Locate the cell with the specified text and output its [x, y] center coordinate. 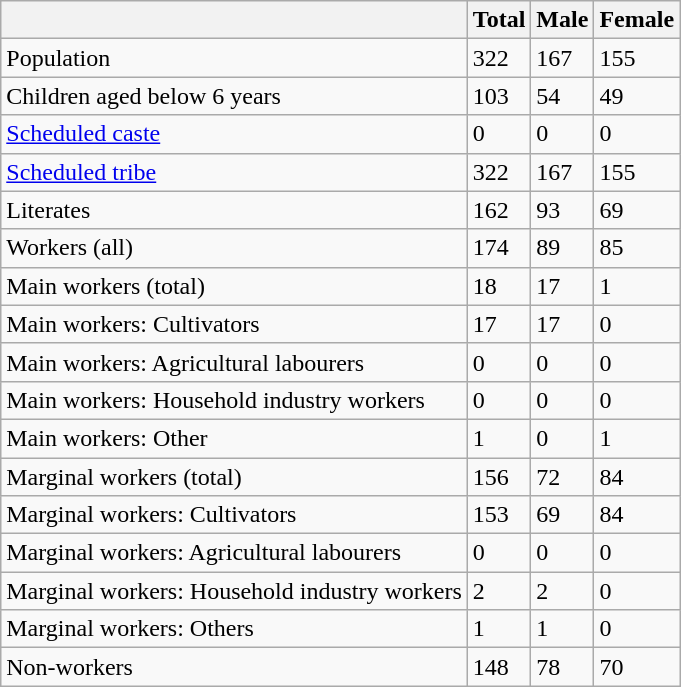
Marginal workers: Others [234, 629]
Non-workers [234, 667]
Children aged below 6 years [234, 96]
93 [562, 210]
Total [499, 20]
Main workers (total) [234, 286]
Workers (all) [234, 248]
Main workers: Household industry workers [234, 400]
Marginal workers (total) [234, 477]
162 [499, 210]
54 [562, 96]
78 [562, 667]
Male [562, 20]
Population [234, 58]
85 [637, 248]
148 [499, 667]
153 [499, 515]
72 [562, 477]
Literates [234, 210]
Main workers: Other [234, 438]
49 [637, 96]
156 [499, 477]
18 [499, 286]
Female [637, 20]
Marginal workers: Cultivators [234, 515]
Marginal workers: Household industry workers [234, 591]
89 [562, 248]
70 [637, 667]
103 [499, 96]
Main workers: Agricultural labourers [234, 362]
Main workers: Cultivators [234, 324]
Scheduled tribe [234, 172]
174 [499, 248]
Scheduled caste [234, 134]
Marginal workers: Agricultural labourers [234, 553]
